Provide the (X, Y) coordinate of the cell's center where the given text is located.  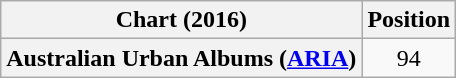
94 (409, 58)
Position (409, 20)
Chart (2016) (182, 20)
Australian Urban Albums (ARIA) (182, 58)
